Capture the cell that displays the provided text and extract its (X, Y) central coordinate. 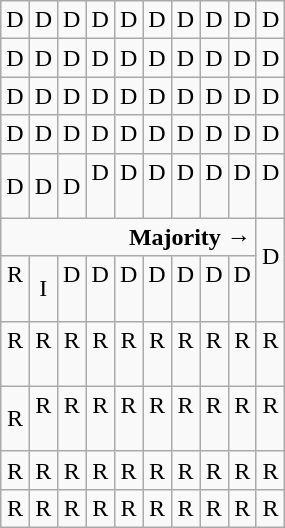
Majority → (129, 237)
I (43, 288)
